Output the (x, y) coordinate of the center of the cell containing the given text.  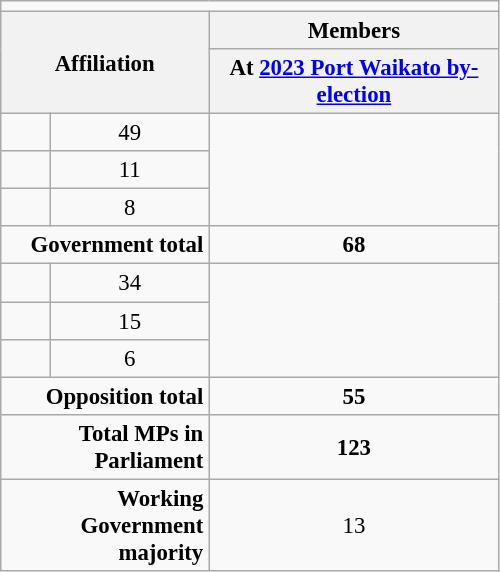
49 (130, 133)
55 (354, 396)
15 (130, 321)
13 (354, 525)
Affiliation (105, 63)
Working Governmentmajority (105, 525)
6 (130, 358)
8 (130, 208)
At 2023 Port Waikato by-election (354, 82)
11 (130, 170)
34 (130, 283)
Government total (105, 245)
Opposition total (105, 396)
Total MPs inParliament (105, 446)
68 (354, 245)
Members (354, 31)
123 (354, 446)
